Detect which cell encompasses the target text, then output its [X, Y] center coordinate. 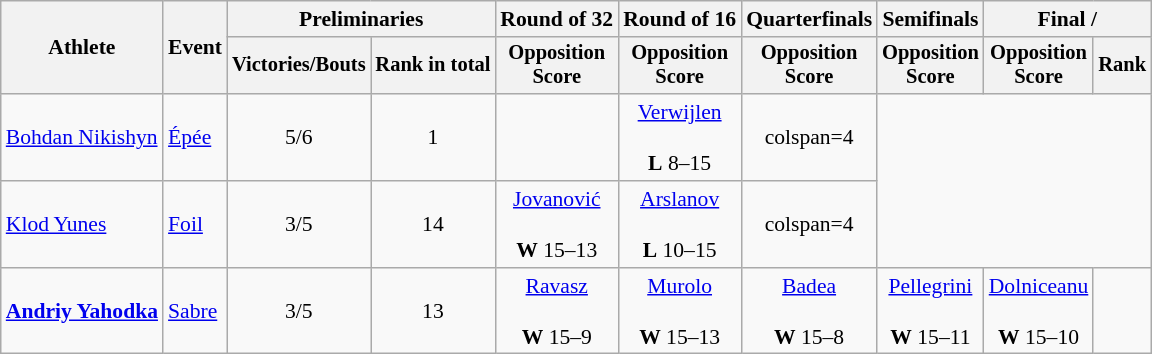
Athlete [82, 48]
Foil [195, 224]
Event [195, 48]
Rank in total [432, 66]
Rank [1122, 66]
Victories/Bouts [298, 66]
1 [432, 138]
ArslanovL 10–15 [680, 224]
JovanovićW 15–13 [556, 224]
5/6 [298, 138]
Round of 16 [680, 19]
VerwijlenL 8–15 [680, 138]
Semifinals [930, 19]
14 [432, 224]
Bohdan Nikishyn [82, 138]
Épée [195, 138]
Quarterfinals [809, 19]
Round of 32 [556, 19]
Final / [1068, 19]
3/5 [298, 224]
Preliminaries [361, 19]
Klod Yunes [82, 224]
